Output the (X, Y) coordinate of the center of the cell containing the given text.  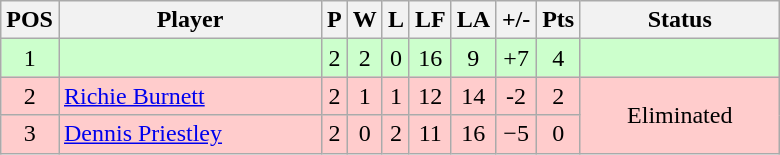
-2 (516, 96)
POS (30, 20)
−5 (516, 134)
Dennis Priestley (190, 134)
P (335, 20)
4 (558, 58)
Status (680, 20)
14 (473, 96)
12 (430, 96)
Eliminated (680, 115)
L (396, 20)
Pts (558, 20)
W (364, 20)
11 (430, 134)
3 (30, 134)
LF (430, 20)
+/- (516, 20)
+7 (516, 58)
Richie Burnett (190, 96)
LA (473, 20)
9 (473, 58)
Player (190, 20)
